Find where the given text appears and provide that cell's center as [x, y] coordinate. 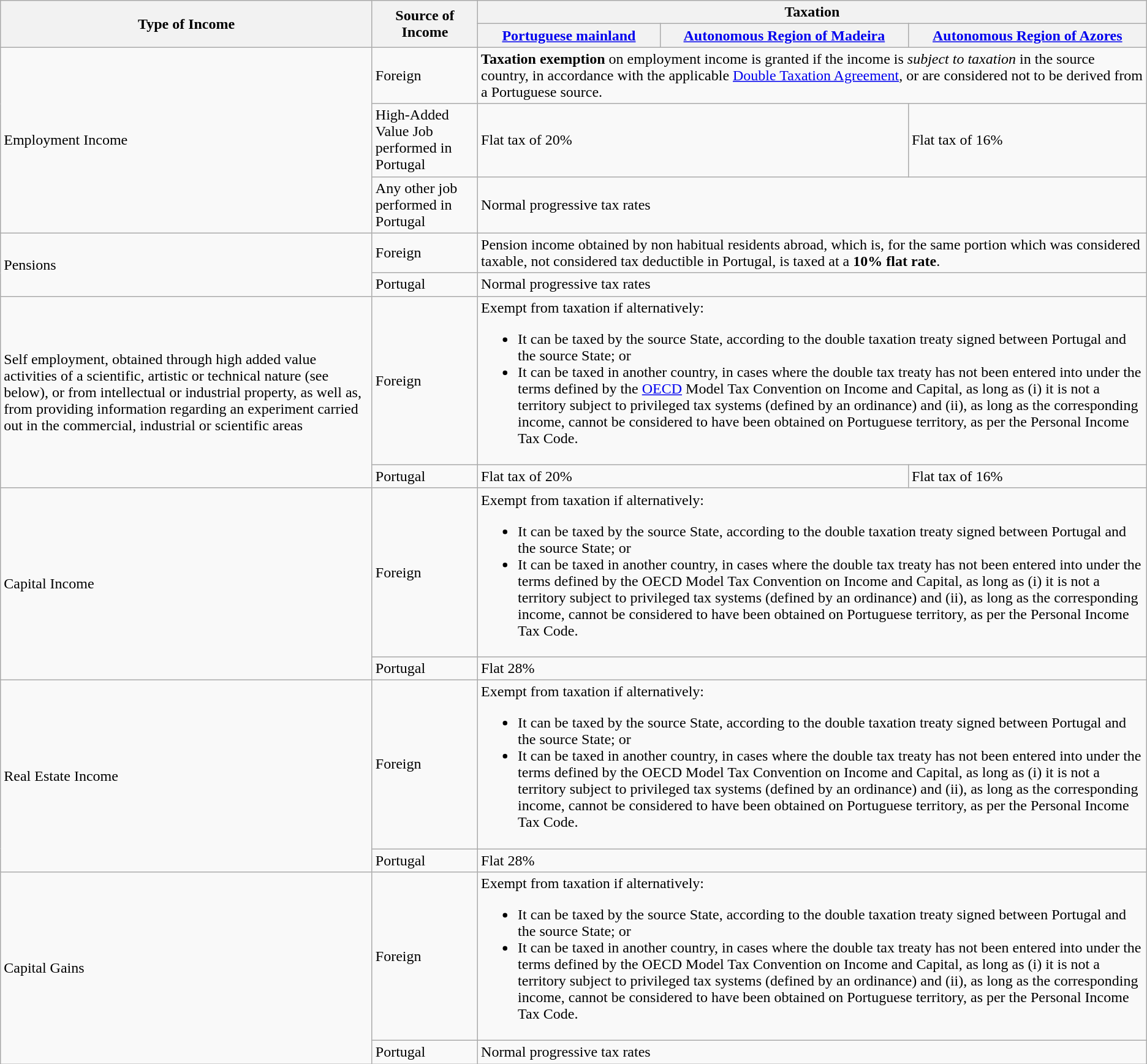
Taxation [812, 12]
Real Estate Income [186, 776]
Any other job performed in Portugal [425, 205]
Capital Gains [186, 968]
Portuguese mainland [569, 36]
Source of Income [425, 24]
Employment Income [186, 140]
Capital Income [186, 583]
Pensions [186, 265]
High-Added Value Job performed in Portugal [425, 140]
Autonomous Region of Azores [1027, 36]
Autonomous Region of Madeira [784, 36]
Type of Income [186, 24]
